Provide the (X, Y) coordinate of the cell's center where the given text is located.  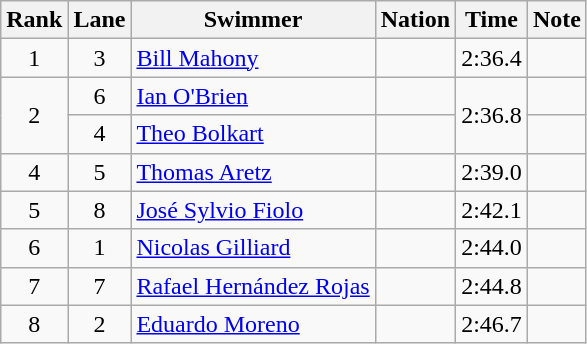
2:36.8 (492, 115)
Lane (100, 20)
Rank (34, 20)
Theo Bolkart (253, 134)
2:42.1 (492, 210)
Bill Mahony (253, 58)
Swimmer (253, 20)
Thomas Aretz (253, 172)
José Sylvio Fiolo (253, 210)
Nation (415, 20)
Nicolas Gilliard (253, 248)
Note (556, 20)
2:36.4 (492, 58)
2:39.0 (492, 172)
2:44.0 (492, 248)
Time (492, 20)
2:44.8 (492, 286)
2:46.7 (492, 324)
Ian O'Brien (253, 96)
Rafael Hernández Rojas (253, 286)
Eduardo Moreno (253, 324)
3 (100, 58)
